Determine the [X, Y] coordinate at the center of the cell enclosing the given text.  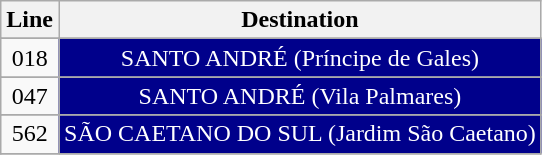
047 [30, 96]
SANTO ANDRÉ (Príncipe de Gales) [300, 58]
SÃO CAETANO DO SUL (Jardim São Caetano) [300, 134]
Destination [300, 20]
SANTO ANDRÉ (Vila Palmares) [300, 96]
Line [30, 20]
018 [30, 58]
562 [30, 134]
